Identify which cell holds the provided text, then report its (x, y) central coordinate. 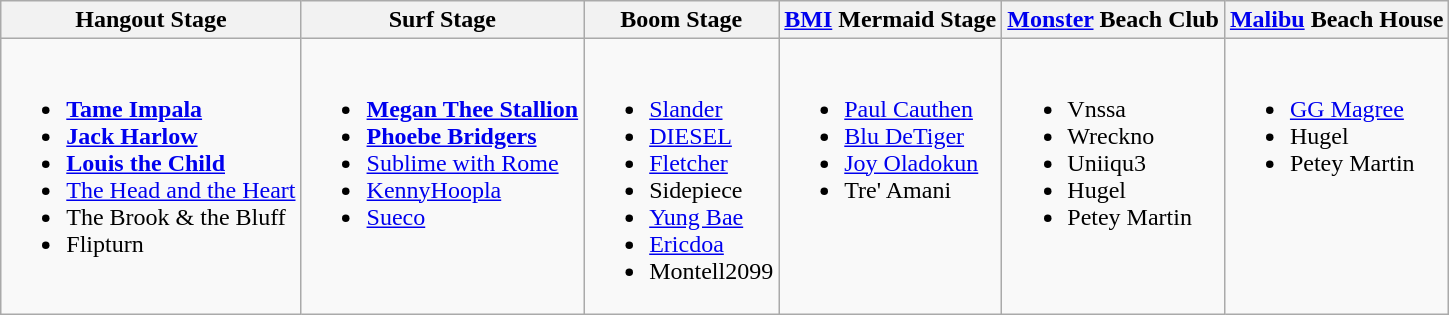
Megan Thee StallionPhoebe BridgersSublime with RomeKennyHooplaSueco (442, 176)
Tame ImpalaJack HarlowLouis the ChildThe Head and the HeartThe Brook & the BluffFlipturn (151, 176)
Monster Beach Club (1114, 20)
VnssaWrecknoUniiqu3HugelPetey Martin (1114, 176)
Hangout Stage (151, 20)
GG MagreeHugelPetey Martin (1336, 176)
Surf Stage (442, 20)
Boom Stage (682, 20)
BMI Mermaid Stage (890, 20)
Paul CauthenBlu DeTigerJoy OladokunTre' Amani (890, 176)
SlanderDIESELFletcherSidepieceYung BaeEricdoaMontell2099 (682, 176)
Malibu Beach House (1336, 20)
